Find where the given text appears and provide that cell's center as (x, y) coordinate. 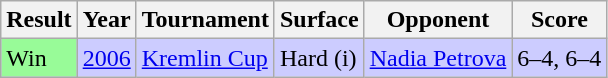
6–4, 6–4 (560, 58)
Score (560, 20)
2006 (106, 58)
Opponent (438, 20)
Win (39, 58)
Year (106, 20)
Hard (i) (319, 58)
Tournament (205, 20)
Nadia Petrova (438, 58)
Surface (319, 20)
Kremlin Cup (205, 58)
Result (39, 20)
